Find where the given text appears and provide that cell's center as (X, Y) coordinate. 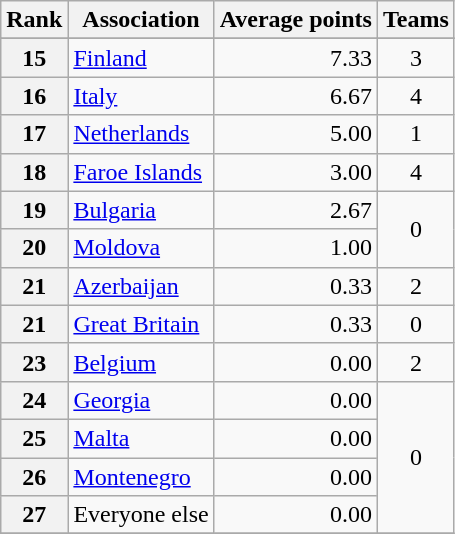
6.67 (296, 96)
17 (34, 134)
24 (34, 400)
Rank (34, 20)
23 (34, 362)
Moldova (141, 248)
1 (416, 134)
Malta (141, 438)
Bulgaria (141, 210)
16 (34, 96)
18 (34, 172)
27 (34, 515)
7.33 (296, 58)
Georgia (141, 400)
5.00 (296, 134)
3 (416, 58)
25 (34, 438)
20 (34, 248)
3.00 (296, 172)
Montenegro (141, 477)
Belgium (141, 362)
Great Britain (141, 324)
Average points (296, 20)
Azerbaijan (141, 286)
26 (34, 477)
Everyone else (141, 515)
Faroe Islands (141, 172)
Finland (141, 58)
Teams (416, 20)
15 (34, 58)
19 (34, 210)
Netherlands (141, 134)
1.00 (296, 248)
Italy (141, 96)
Association (141, 20)
2.67 (296, 210)
